For the text-containing cell, return its midpoint in [x, y] coordinate format. 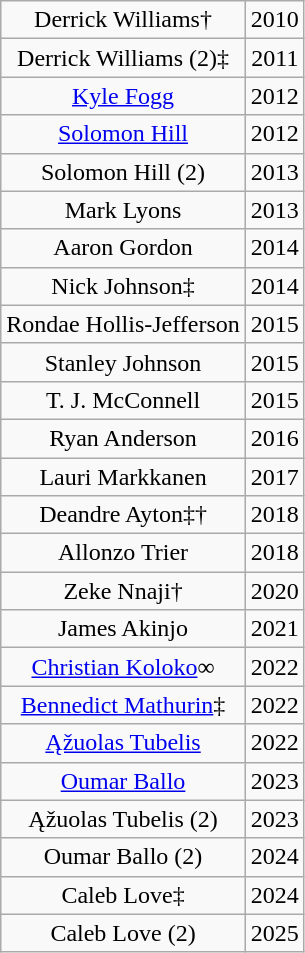
Derrick Williams (2)‡ [124, 58]
Oumar Ballo [124, 781]
Nick Johnson‡ [124, 286]
Caleb Love‡ [124, 895]
T. J. McConnell [124, 400]
2016 [274, 438]
Ąžuolas Tubelis (2) [124, 819]
Caleb Love (2) [124, 933]
Derrick Williams† [124, 20]
2025 [274, 933]
Kyle Fogg [124, 96]
James Akinjo [124, 629]
Rondae Hollis-Jefferson [124, 324]
Ryan Anderson [124, 438]
Ąžuolas Tubelis [124, 743]
Solomon Hill [124, 134]
Lauri Markkanen [124, 477]
Zeke Nnaji† [124, 591]
Allonzo Trier [124, 553]
Bennedict Mathurin‡ [124, 705]
2020 [274, 591]
2011 [274, 58]
2017 [274, 477]
Oumar Ballo (2) [124, 857]
Christian Koloko∞ [124, 667]
Deandre Ayton‡† [124, 515]
2010 [274, 20]
Solomon Hill (2) [124, 172]
Mark Lyons [124, 210]
2021 [274, 629]
Stanley Johnson [124, 362]
Aaron Gordon [124, 248]
